Output the (x, y) coordinate of the center of the cell containing the given text.  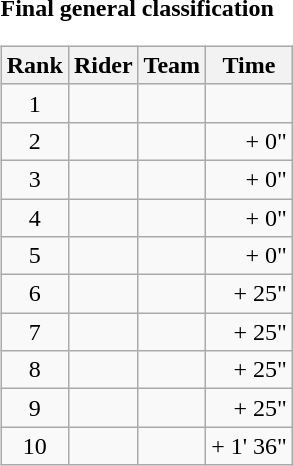
Rank (34, 65)
Time (250, 65)
10 (34, 446)
7 (34, 332)
Rider (103, 65)
5 (34, 256)
4 (34, 217)
1 (34, 103)
3 (34, 179)
2 (34, 141)
8 (34, 370)
Team (172, 65)
+ 1' 36" (250, 446)
6 (34, 294)
9 (34, 408)
